Provide the [X, Y] coordinate of the cell's center where the given text is located.  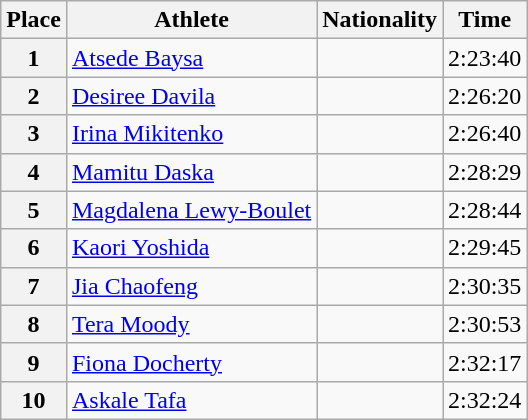
2:28:29 [484, 172]
Jia Chaofeng [191, 286]
3 [34, 134]
6 [34, 248]
Askale Tafa [191, 400]
2:26:20 [484, 96]
Irina Mikitenko [191, 134]
Athlete [191, 20]
Tera Moody [191, 324]
Fiona Docherty [191, 362]
2:30:35 [484, 286]
2:26:40 [484, 134]
Place [34, 20]
2:30:53 [484, 324]
Desiree Davila [191, 96]
2 [34, 96]
8 [34, 324]
Atsede Baysa [191, 58]
1 [34, 58]
2:28:44 [484, 210]
Kaori Yoshida [191, 248]
10 [34, 400]
Mamitu Daska [191, 172]
2:23:40 [484, 58]
2:29:45 [484, 248]
Time [484, 20]
4 [34, 172]
Magdalena Lewy-Boulet [191, 210]
7 [34, 286]
2:32:24 [484, 400]
5 [34, 210]
9 [34, 362]
2:32:17 [484, 362]
Nationality [380, 20]
